Locate the cell with the specified text and output its [X, Y] center coordinate. 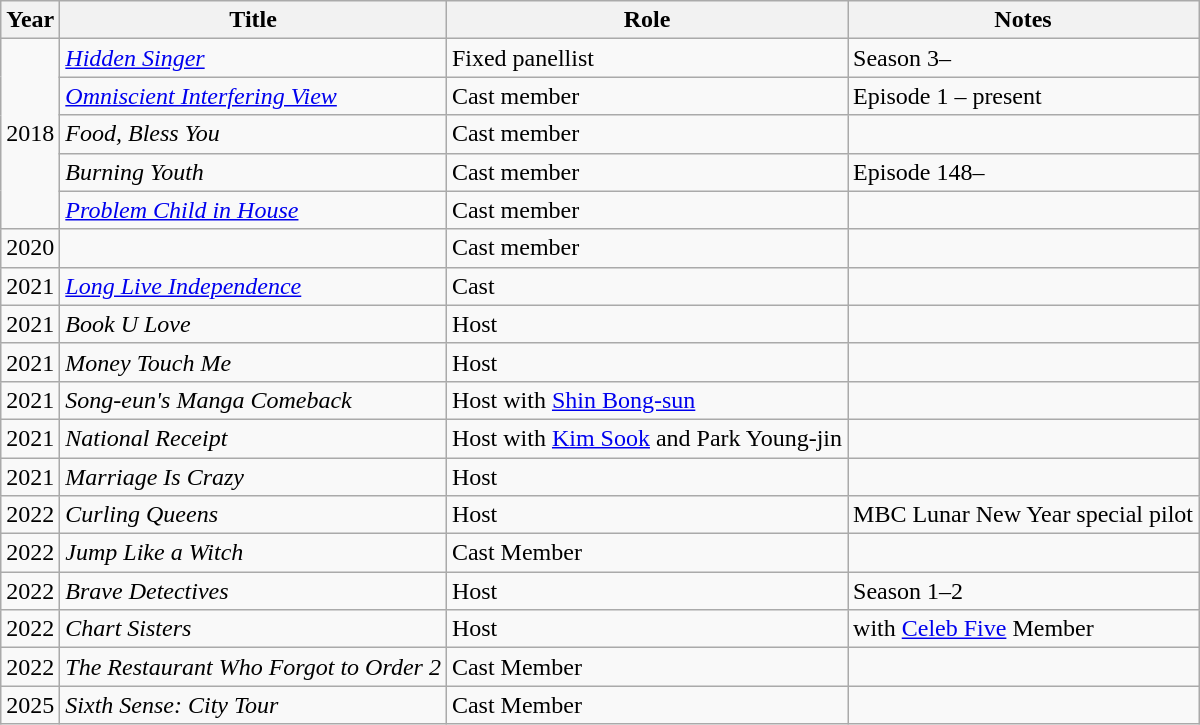
2018 [30, 134]
Hidden Singer [254, 58]
Curling Queens [254, 515]
Brave Detectives [254, 591]
Season 3– [1024, 58]
Problem Child in House [254, 210]
Notes [1024, 20]
Title [254, 20]
Book U Love [254, 324]
Food, Bless You [254, 134]
Jump Like a Witch [254, 553]
with Celeb Five Member [1024, 629]
Year [30, 20]
MBC Lunar New Year special pilot [1024, 515]
Episode 1 – present [1024, 96]
Episode 148– [1024, 172]
Fixed panellist [646, 58]
National Receipt [254, 438]
Cast [646, 286]
Chart Sisters [254, 629]
Host with Kim Sook and Park Young-jin [646, 438]
Marriage Is Crazy [254, 477]
Money Touch Me [254, 362]
Sixth Sense: City Tour [254, 705]
Long Live Independence [254, 286]
Song-eun's Manga Comeback [254, 400]
Omniscient Interfering View [254, 96]
Burning Youth [254, 172]
2025 [30, 705]
2020 [30, 248]
The Restaurant Who Forgot to Order 2 [254, 667]
Role [646, 20]
Season 1–2 [1024, 591]
Host with Shin Bong-sun [646, 400]
